Search for the cell housing the specified text and yield its [x, y] center coordinate. 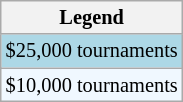
Legend [92, 17]
$25,000 tournaments [92, 51]
$10,000 tournaments [92, 85]
